Determine the (x, y) coordinate at the center of the cell enclosing the given text.  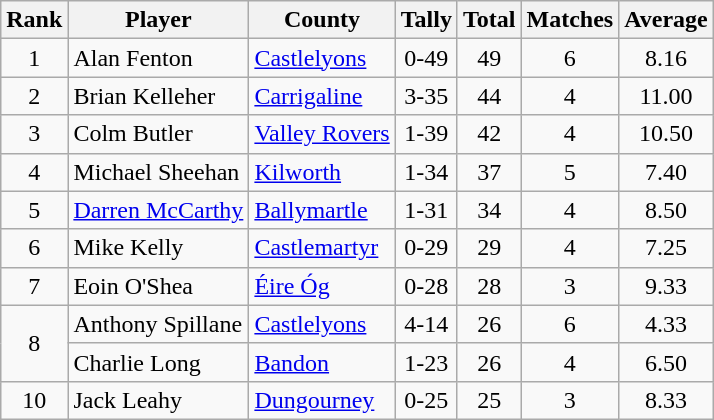
County (322, 20)
49 (489, 58)
11.00 (666, 96)
Anthony Spillane (158, 324)
8.50 (666, 210)
Ballymartle (322, 210)
Carrigaline (322, 96)
8 (34, 343)
1-34 (426, 172)
Éire Óg (322, 286)
Darren McCarthy (158, 210)
7.25 (666, 248)
Rank (34, 20)
Eoin O'Shea (158, 286)
10 (34, 400)
Player (158, 20)
Jack Leahy (158, 400)
8.33 (666, 400)
29 (489, 248)
0-29 (426, 248)
1-31 (426, 210)
Brian Kelleher (158, 96)
Dungourney (322, 400)
Bandon (322, 362)
0-25 (426, 400)
4-14 (426, 324)
7 (34, 286)
44 (489, 96)
9.33 (666, 286)
Charlie Long (158, 362)
28 (489, 286)
6.50 (666, 362)
Valley Rovers (322, 134)
0-49 (426, 58)
25 (489, 400)
1-23 (426, 362)
8.16 (666, 58)
3-35 (426, 96)
4.33 (666, 324)
Total (489, 20)
10.50 (666, 134)
Mike Kelly (158, 248)
0-28 (426, 286)
Tally (426, 20)
Alan Fenton (158, 58)
1 (34, 58)
37 (489, 172)
2 (34, 96)
42 (489, 134)
Colm Butler (158, 134)
Michael Sheehan (158, 172)
Castlemartyr (322, 248)
7.40 (666, 172)
Kilworth (322, 172)
1-39 (426, 134)
Average (666, 20)
34 (489, 210)
Matches (570, 20)
